From the cell containing the given text, extract its center point as (x, y) coordinate. 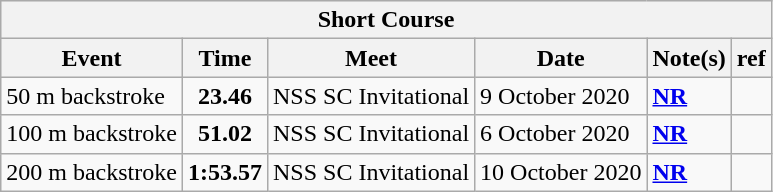
Event (92, 58)
1:53.57 (224, 172)
Date (561, 58)
Note(s) (689, 58)
50 m backstroke (92, 96)
200 m backstroke (92, 172)
Meet (370, 58)
6 October 2020 (561, 134)
Time (224, 58)
51.02 (224, 134)
23.46 (224, 96)
10 October 2020 (561, 172)
Short Course (386, 20)
9 October 2020 (561, 96)
ref (751, 58)
100 m backstroke (92, 134)
